Locate the cell with the specified text and output its [x, y] center coordinate. 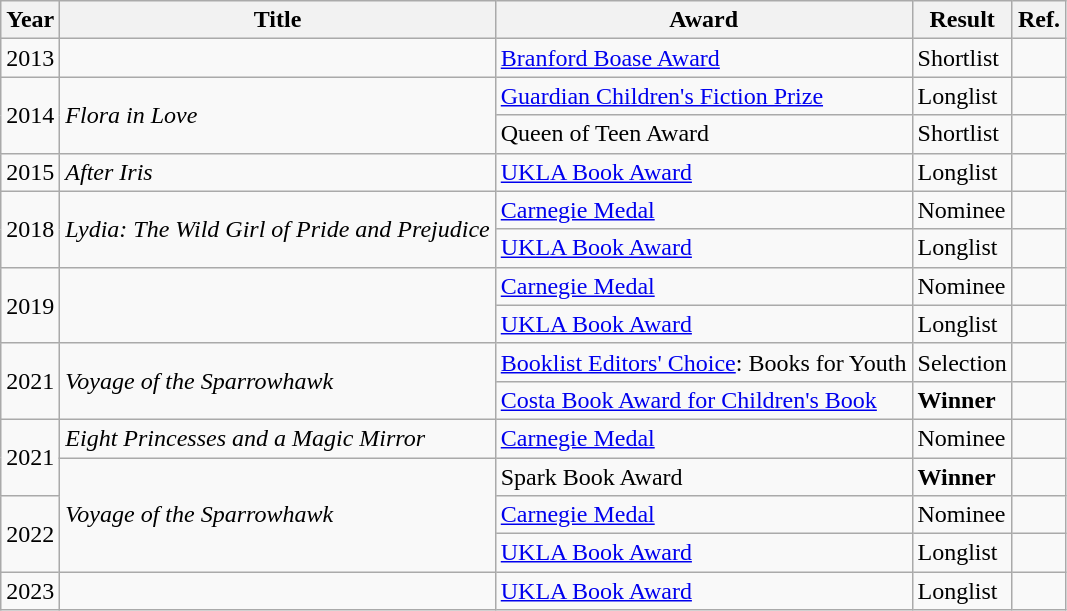
Selection [962, 362]
2013 [30, 58]
Booklist Editors' Choice: Books for Youth [704, 362]
Flora in Love [278, 115]
Branford Boase Award [704, 58]
Award [704, 20]
Result [962, 20]
Queen of Teen Award [704, 134]
2022 [30, 534]
Spark Book Award [704, 477]
2018 [30, 229]
After Iris [278, 172]
Guardian Children's Fiction Prize [704, 96]
Year [30, 20]
2014 [30, 115]
2019 [30, 305]
Lydia: The Wild Girl of Pride and Prejudice [278, 229]
2015 [30, 172]
Eight Princesses and a Magic Mirror [278, 438]
2023 [30, 591]
Title [278, 20]
Costa Book Award for Children's Book [704, 400]
Ref. [1038, 20]
